Return the (X, Y) coordinate for the center point of the cell that contains the specified text.  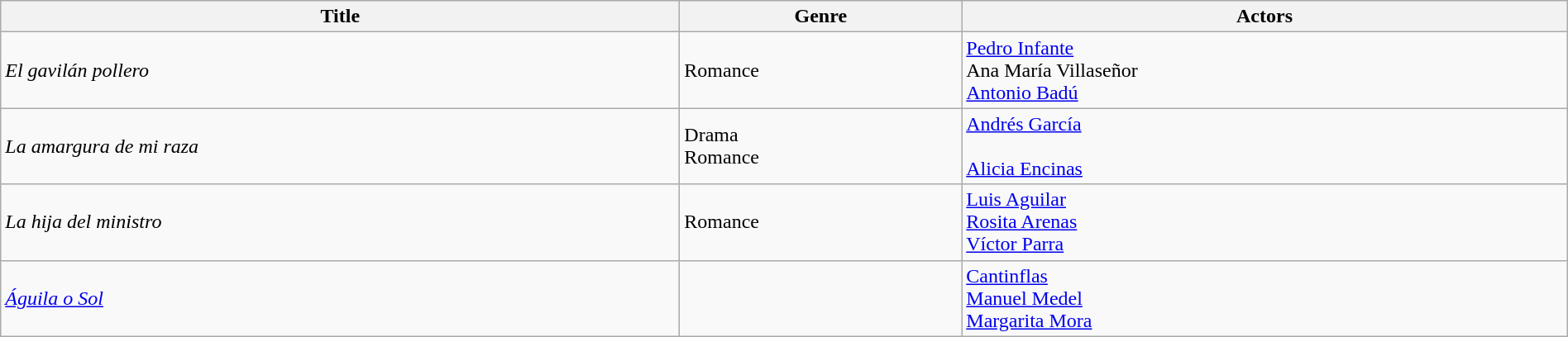
La amargura de mi raza (341, 146)
Actors (1264, 17)
Águila o Sol (341, 298)
Title (341, 17)
Andrés GarcíaAlicia Encinas (1264, 146)
Pedro InfanteAna María VillaseñorAntonio Badú (1264, 70)
DramaRomance (820, 146)
CantinflasManuel MedelMargarita Mora (1264, 298)
Genre (820, 17)
El gavilán pollero (341, 70)
La hija del ministro (341, 222)
Luis AguilarRosita ArenasVíctor Parra (1264, 222)
